Extract the (x, y) coordinate from the center of the cell holding the provided text.  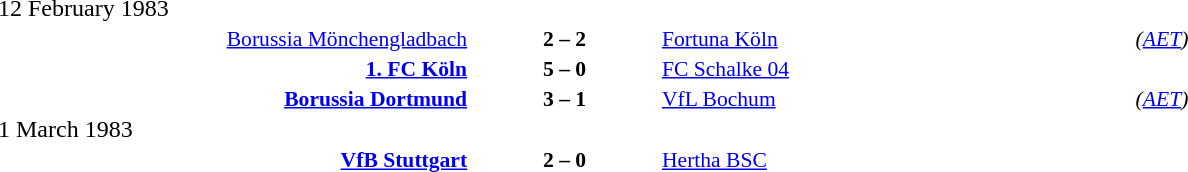
3 – 1 (564, 98)
Fortuna Köln (896, 38)
VfL Bochum (896, 98)
FC Schalke 04 (896, 68)
5 – 0 (564, 68)
2 – 2 (564, 38)
